Locate the cell with the specified text and output its (x, y) center coordinate. 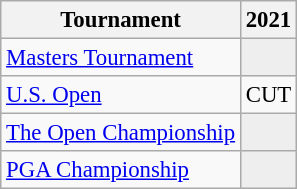
Tournament (121, 20)
Masters Tournament (121, 58)
The Open Championship (121, 133)
PGA Championship (121, 170)
CUT (268, 95)
U.S. Open (121, 95)
2021 (268, 20)
